Capture the cell that displays the provided text and extract its [x, y] central coordinate. 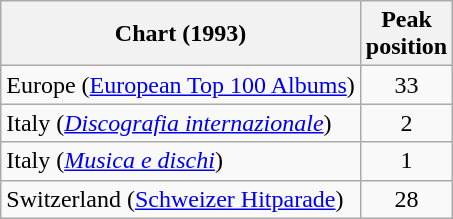
28 [406, 199]
2 [406, 123]
Italy (Musica e dischi) [181, 161]
Europe (European Top 100 Albums) [181, 85]
Chart (1993) [181, 34]
33 [406, 85]
Italy (Discografia internazionale) [181, 123]
1 [406, 161]
Peakposition [406, 34]
Switzerland (Schweizer Hitparade) [181, 199]
